Return (x, y) of the center of cell containing provided text 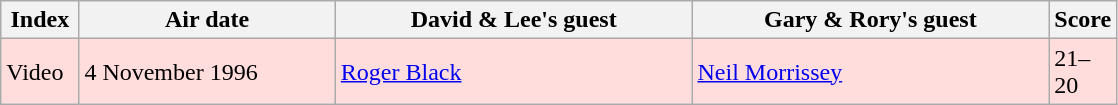
Video (40, 72)
Score (1083, 20)
David & Lee's guest (514, 20)
4 November 1996 (207, 72)
Gary & Rory's guest (870, 20)
Roger Black (514, 72)
Index (40, 20)
21–20 (1083, 72)
Neil Morrissey (870, 72)
Air date (207, 20)
